Return (x, y) of the center of cell containing provided text 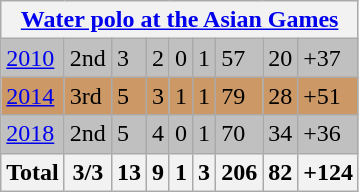
Water polo at the Asian Games (180, 20)
2014 (33, 96)
13 (128, 172)
+36 (328, 134)
+37 (328, 58)
2018 (33, 134)
79 (240, 96)
206 (240, 172)
3rd (88, 96)
+51 (328, 96)
2010 (33, 58)
20 (280, 58)
82 (280, 172)
4 (158, 134)
Total (33, 172)
2 (158, 58)
28 (280, 96)
34 (280, 134)
9 (158, 172)
57 (240, 58)
70 (240, 134)
+124 (328, 172)
3/3 (88, 172)
